Capture the cell that displays the provided text and extract its (X, Y) central coordinate. 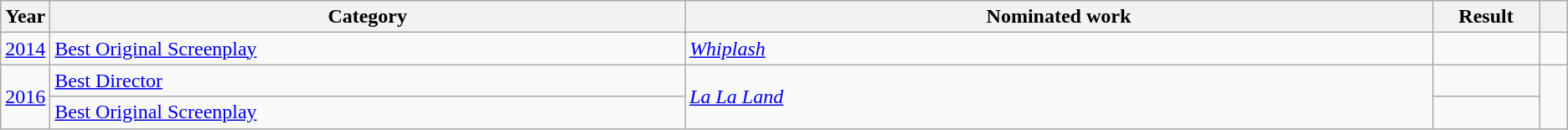
Year (25, 17)
Best Director (368, 81)
Result (1486, 17)
Nominated work (1059, 17)
Category (368, 17)
2014 (25, 49)
2016 (25, 96)
La La Land (1059, 96)
Whiplash (1059, 49)
